Determine the (X, Y) coordinate at the center of the cell enclosing the given text.  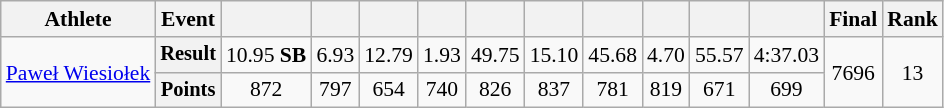
10.95 SB (266, 55)
Result (188, 55)
55.57 (720, 55)
Event (188, 19)
Paweł Wiesiołek (78, 72)
671 (720, 90)
872 (266, 90)
15.10 (554, 55)
4.70 (666, 55)
Final (853, 19)
13 (912, 72)
12.79 (388, 55)
Athlete (78, 19)
654 (388, 90)
Rank (912, 19)
45.68 (612, 55)
49.75 (496, 55)
699 (786, 90)
837 (554, 90)
4:37.03 (786, 55)
6.93 (335, 55)
7696 (853, 72)
797 (335, 90)
826 (496, 90)
740 (442, 90)
1.93 (442, 55)
819 (666, 90)
Points (188, 90)
781 (612, 90)
